Detect which cell encompasses the target text, then output its [x, y] center coordinate. 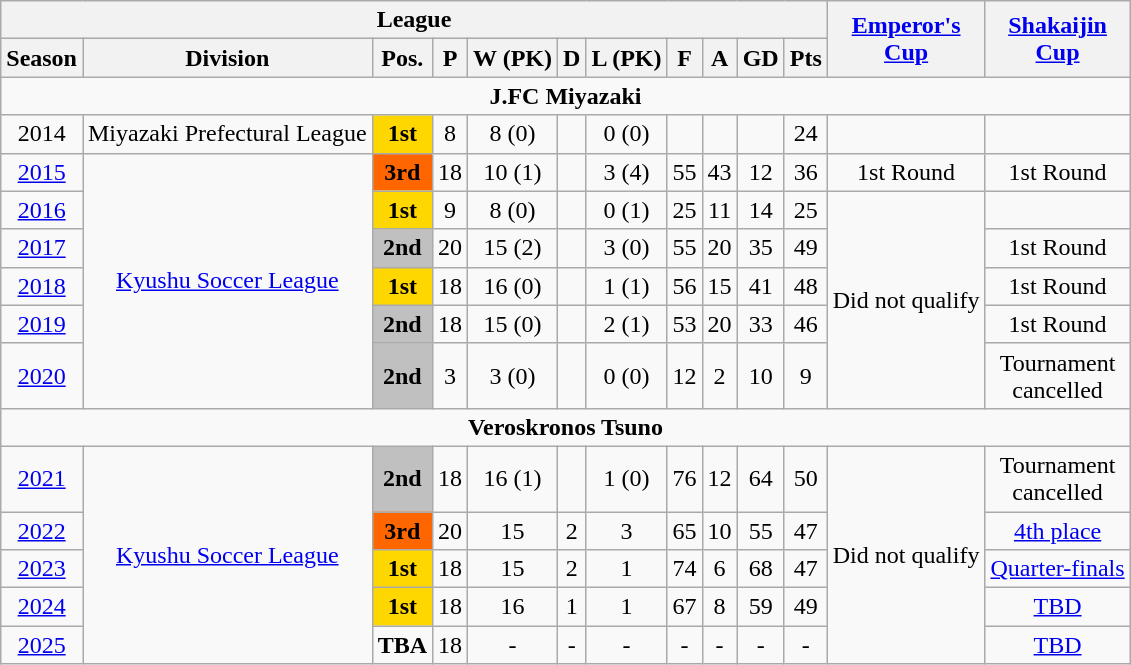
74 [684, 569]
Emperor'sCup [906, 39]
67 [684, 607]
2025 [42, 645]
46 [806, 324]
56 [684, 286]
P [450, 58]
43 [720, 172]
15 (0) [513, 324]
2016 [42, 210]
Miyazaki Prefectural League [227, 134]
L (PK) [626, 58]
50 [806, 478]
2014 [42, 134]
ShakaijinCup [1058, 39]
1 (1) [626, 286]
TBA [402, 645]
36 [806, 172]
2017 [42, 248]
11 [720, 210]
GD [760, 58]
Pts [806, 58]
2 (1) [626, 324]
33 [760, 324]
2022 [42, 531]
Season [42, 58]
A [720, 58]
15 (2) [513, 248]
W (PK) [513, 58]
2021 [42, 478]
14 [760, 210]
24 [806, 134]
3 (4) [626, 172]
53 [684, 324]
35 [760, 248]
10 (1) [513, 172]
59 [760, 607]
F [684, 58]
64 [760, 478]
16 (1) [513, 478]
0 (1) [626, 210]
D [572, 58]
League [414, 20]
Quarter-finals [1058, 569]
48 [806, 286]
2024 [42, 607]
2015 [42, 172]
2020 [42, 376]
1 (0) [626, 478]
Division [227, 58]
2018 [42, 286]
Veroskronos Tsuno [566, 427]
Pos. [402, 58]
16 [513, 607]
16 (0) [513, 286]
68 [760, 569]
2019 [42, 324]
4th place [1058, 531]
76 [684, 478]
6 [720, 569]
2023 [42, 569]
J.FC Miyazaki [566, 96]
41 [760, 286]
65 [684, 531]
